Return the (x, y) coordinate for the center point of the cell that contains the specified text.  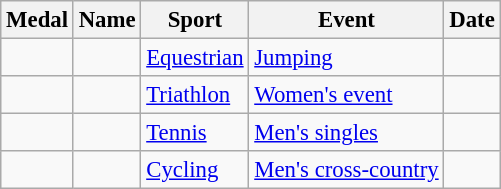
Tennis (195, 133)
Jumping (346, 58)
Triathlon (195, 95)
Men's cross-country (346, 170)
Medal (38, 20)
Sport (195, 20)
Cycling (195, 170)
Equestrian (195, 58)
Women's event (346, 95)
Event (346, 20)
Name (107, 20)
Men's singles (346, 133)
Date (472, 20)
